Determine the [x, y] coordinate at the center of the cell enclosing the given text.  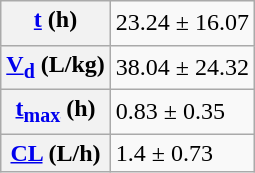
0.83 ± 0.35 [182, 111]
tmax (h) [56, 111]
t (h) [56, 23]
Vd (L/kg) [56, 67]
CL (L/h) [56, 153]
38.04 ± 24.32 [182, 67]
23.24 ± 16.07 [182, 23]
1.4 ± 0.73 [182, 153]
